Pinpoint the cell where the given text exists, returning its [X, Y] midpoint coordinate. 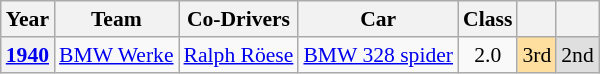
2.0 [488, 55]
BMW 328 spider [378, 55]
Team [116, 19]
BMW Werke [116, 55]
Year [28, 19]
Ralph Röese [239, 55]
Co-Drivers [239, 19]
Car [378, 19]
Class [488, 19]
1940 [28, 55]
3rd [536, 55]
2nd [578, 55]
